Return (X, Y) of the center of cell containing provided text 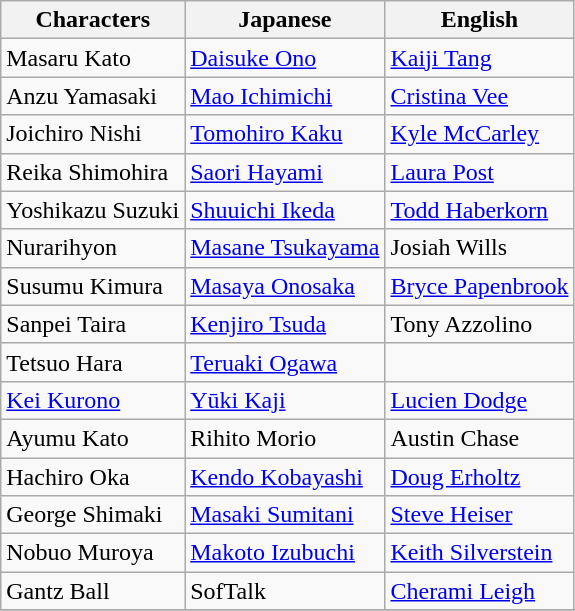
George Shimaki (93, 515)
Nobuo Muroya (93, 553)
Todd Haberkorn (480, 210)
Kendo Kobayashi (285, 477)
Rihito Morio (285, 438)
Tomohiro Kaku (285, 134)
Makoto Izubuchi (285, 553)
Mao Ichimichi (285, 96)
Kaiji Tang (480, 58)
Masaki Sumitani (285, 515)
Ayumu Kato (93, 438)
Laura Post (480, 172)
Gantz Ball (93, 591)
Sanpei Taira (93, 324)
SofTalk (285, 591)
Saori Hayami (285, 172)
Kenjiro Tsuda (285, 324)
Masaru Kato (93, 58)
Keith Silverstein (480, 553)
Masane Tsukayama (285, 248)
Tetsuo Hara (93, 362)
Cristina Vee (480, 96)
Daisuke Ono (285, 58)
Characters (93, 20)
Japanese (285, 20)
Yoshikazu Suzuki (93, 210)
Teruaki Ogawa (285, 362)
Anzu Yamasaki (93, 96)
Steve Heiser (480, 515)
Kyle McCarley (480, 134)
Austin Chase (480, 438)
Bryce Papenbrook (480, 286)
Reika Shimohira (93, 172)
Josiah Wills (480, 248)
Joichiro Nishi (93, 134)
Susumu Kimura (93, 286)
Kei Kurono (93, 400)
Shuuichi Ikeda (285, 210)
Cherami Leigh (480, 591)
Yūki Kaji (285, 400)
English (480, 20)
Tony Azzolino (480, 324)
Lucien Dodge (480, 400)
Hachiro Oka (93, 477)
Nurarihyon (93, 248)
Masaya Onosaka (285, 286)
Doug Erholtz (480, 477)
